Detect which cell encompasses the target text, then output its (X, Y) center coordinate. 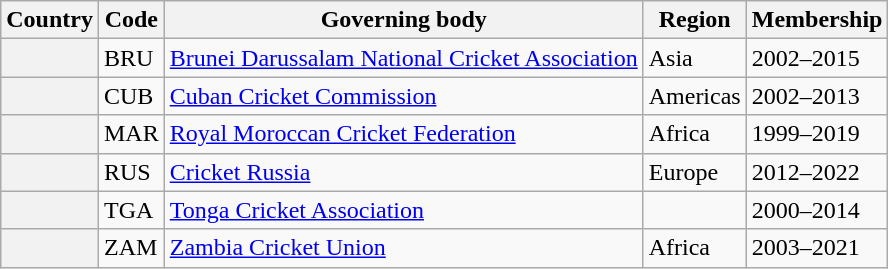
ZAM (131, 248)
Brunei Darussalam National Cricket Association (404, 58)
BRU (131, 58)
Asia (694, 58)
2002–2015 (817, 58)
Country (50, 20)
2000–2014 (817, 210)
2012–2022 (817, 172)
Membership (817, 20)
Europe (694, 172)
2002–2013 (817, 96)
Zambia Cricket Union (404, 248)
CUB (131, 96)
Region (694, 20)
1999–2019 (817, 134)
Cricket Russia (404, 172)
TGA (131, 210)
2003–2021 (817, 248)
Americas (694, 96)
RUS (131, 172)
Cuban Cricket Commission (404, 96)
Tonga Cricket Association (404, 210)
Royal Moroccan Cricket Federation (404, 134)
Code (131, 20)
Governing body (404, 20)
MAR (131, 134)
